Output the [X, Y] coordinate of the center of the cell containing the given text.  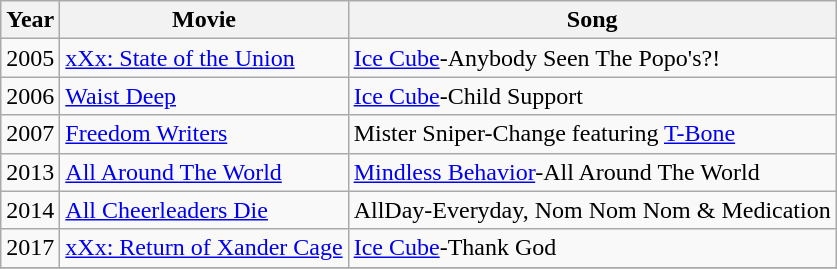
Ice Cube-Thank God [592, 248]
2006 [30, 96]
Song [592, 20]
Year [30, 20]
xXx: State of the Union [204, 58]
Mindless Behavior-All Around The World [592, 172]
AllDay-Everyday, Nom Nom Nom & Medication [592, 210]
All Cheerleaders Die [204, 210]
2007 [30, 134]
2013 [30, 172]
2014 [30, 210]
2017 [30, 248]
Mister Sniper-Change featuring T-Bone [592, 134]
Movie [204, 20]
Waist Deep [204, 96]
xXx: Return of Xander Cage [204, 248]
Ice Cube-Anybody Seen The Popo's?! [592, 58]
All Around The World [204, 172]
Freedom Writers [204, 134]
2005 [30, 58]
Ice Cube-Child Support [592, 96]
